For the text-containing cell, return its midpoint in (x, y) coordinate format. 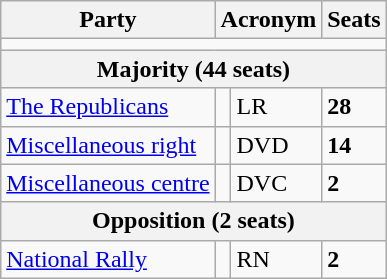
Miscellaneous centre (108, 183)
Party (108, 20)
LR (276, 107)
Acronym (268, 20)
National Rally (108, 259)
Opposition (2 seats) (194, 221)
14 (354, 145)
DVD (276, 145)
Seats (354, 20)
28 (354, 107)
DVC (276, 183)
RN (276, 259)
The Republicans (108, 107)
Majority (44 seats) (194, 69)
Miscellaneous right (108, 145)
